Pinpoint the cell where the given text exists, returning its [X, Y] midpoint coordinate. 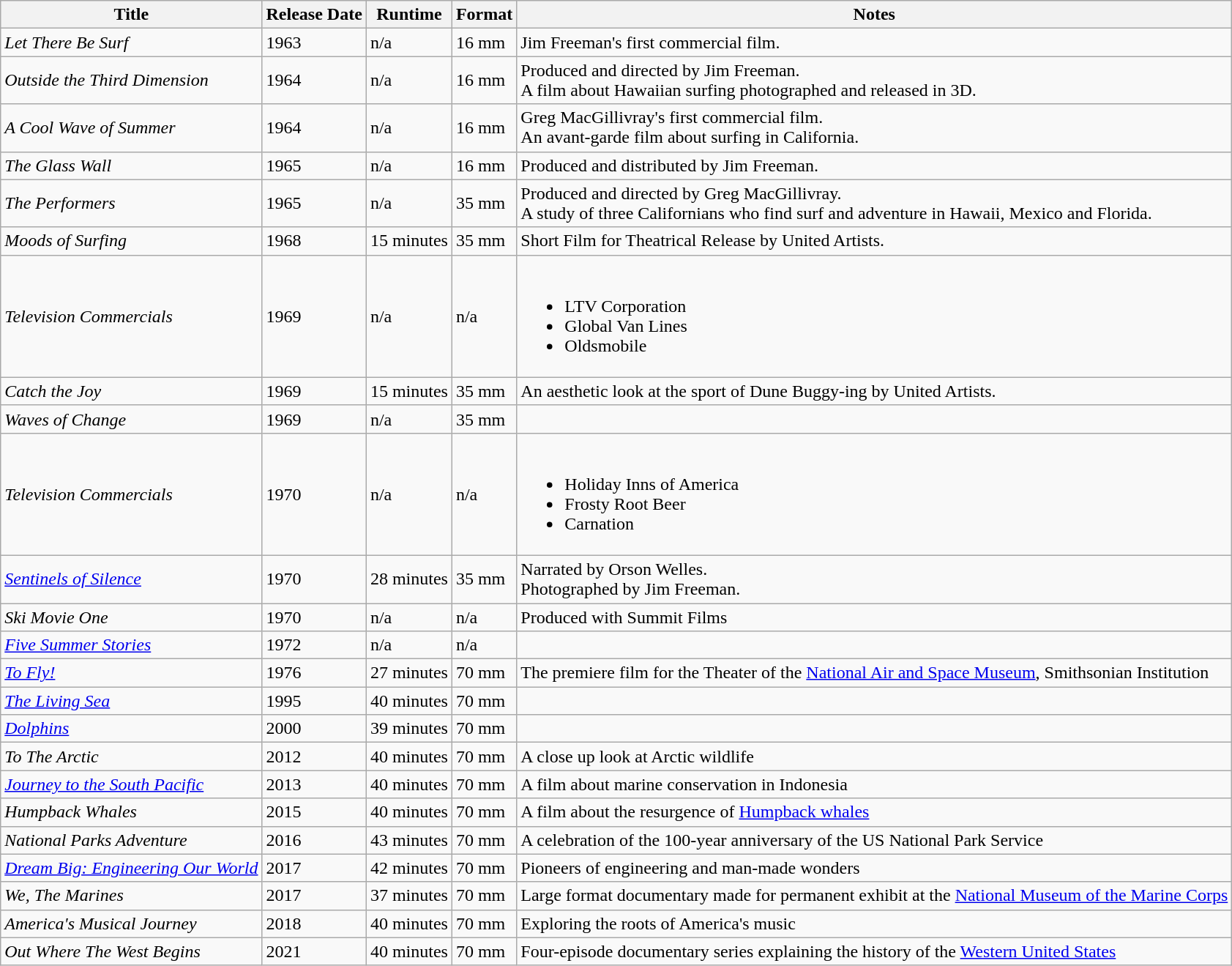
Waves of Change [132, 419]
39 minutes [408, 729]
A film about the resurgence of Humpback whales [874, 812]
America's Musical Journey [132, 924]
Out Where The West Begins [132, 951]
1963 [314, 42]
Let There Be Surf [132, 42]
42 minutes [408, 868]
Dolphins [132, 729]
We, The Marines [132, 896]
Catch the Joy [132, 391]
Exploring the roots of America's music [874, 924]
Five Summer Stories [132, 645]
Produced and directed by Greg MacGillivray.A study of three Californians who find surf and adventure in Hawaii, Mexico and Florida. [874, 204]
Large format documentary made for permanent exhibit at the National Museum of the Marine Corps [874, 896]
To The Arctic [132, 757]
2000 [314, 729]
Jim Freeman's first commercial film. [874, 42]
The Living Sea [132, 701]
Journey to the South Pacific [132, 784]
Humpback Whales [132, 812]
Pioneers of engineering and man-made wonders [874, 868]
2012 [314, 757]
1968 [314, 241]
A celebration of the 100-year anniversary of the US National Park Service [874, 840]
The Glass Wall [132, 166]
37 minutes [408, 896]
Produced with Summit Films [874, 617]
2015 [314, 812]
An aesthetic look at the sport of Dune Buggy-ing by United Artists. [874, 391]
Produced and directed by Jim Freeman.A film about Hawaiian surfing photographed and released in 3D. [874, 81]
2013 [314, 784]
The premiere film for the Theater of the National Air and Space Museum, Smithsonian Institution [874, 673]
Release Date [314, 15]
Notes [874, 15]
A close up look at Arctic wildlife [874, 757]
2018 [314, 924]
Four-episode documentary series explaining the history of the Western United States [874, 951]
Dream Big: Engineering Our World [132, 868]
A film about marine conservation in Indonesia [874, 784]
Narrated by Orson Welles.Photographed by Jim Freeman. [874, 579]
A Cool Wave of Summer [132, 127]
2021 [314, 951]
27 minutes [408, 673]
Sentinels of Silence [132, 579]
Ski Movie One [132, 617]
2016 [314, 840]
Short Film for Theatrical Release by United Artists. [874, 241]
Runtime [408, 15]
Holiday Inns of AmericaFrosty Root BeerCarnation [874, 494]
Title [132, 15]
Format [484, 15]
The Performers [132, 204]
43 minutes [408, 840]
1976 [314, 673]
National Parks Adventure [132, 840]
Moods of Surfing [132, 241]
LTV CorporationGlobal Van LinesOldsmobile [874, 316]
1972 [314, 645]
To Fly! [132, 673]
Produced and distributed by Jim Freeman. [874, 166]
Greg MacGillivray's first commercial film.An avant-garde film about surfing in California. [874, 127]
1995 [314, 701]
28 minutes [408, 579]
Outside the Third Dimension [132, 81]
